Scan for the cell matching the given text and deliver its [X, Y] coordinate at center. 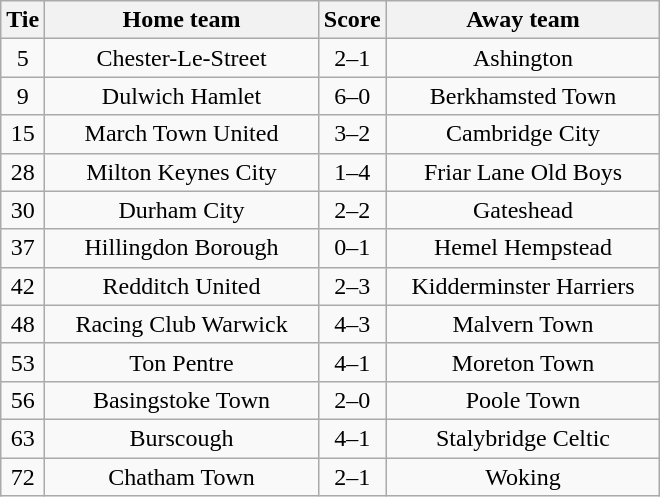
Poole Town [523, 400]
15 [23, 134]
1–4 [352, 172]
53 [23, 362]
Away team [523, 20]
Milton Keynes City [182, 172]
2–0 [352, 400]
Burscough [182, 438]
Woking [523, 477]
Chatham Town [182, 477]
Friar Lane Old Boys [523, 172]
48 [23, 324]
Berkhamsted Town [523, 96]
42 [23, 286]
2–2 [352, 210]
30 [23, 210]
Hillingdon Borough [182, 248]
Ton Pentre [182, 362]
6–0 [352, 96]
Hemel Hempstead [523, 248]
63 [23, 438]
Malvern Town [523, 324]
Moreton Town [523, 362]
Redditch United [182, 286]
0–1 [352, 248]
March Town United [182, 134]
9 [23, 96]
Gateshead [523, 210]
Home team [182, 20]
Dulwich Hamlet [182, 96]
Chester-Le-Street [182, 58]
Racing Club Warwick [182, 324]
Stalybridge Celtic [523, 438]
Basingstoke Town [182, 400]
Cambridge City [523, 134]
Durham City [182, 210]
Kidderminster Harriers [523, 286]
Ashington [523, 58]
2–3 [352, 286]
28 [23, 172]
72 [23, 477]
5 [23, 58]
Score [352, 20]
Tie [23, 20]
3–2 [352, 134]
56 [23, 400]
4–3 [352, 324]
37 [23, 248]
